For the text-containing cell, return its midpoint in [x, y] coordinate format. 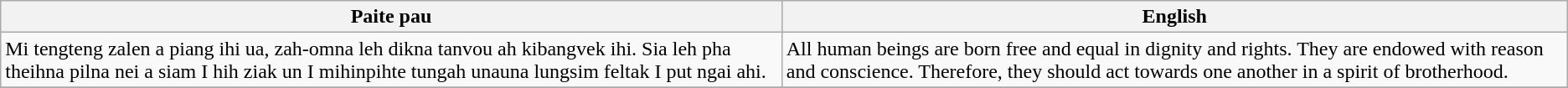
English [1174, 17]
Paite pau [391, 17]
